Search for the cell housing the specified text and yield its (X, Y) center coordinate. 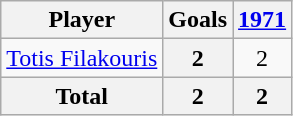
Goals (198, 20)
Player (82, 20)
Totis Filakouris (82, 58)
Total (82, 96)
1971 (262, 20)
